Locate the cell with the specified text and output its (x, y) center coordinate. 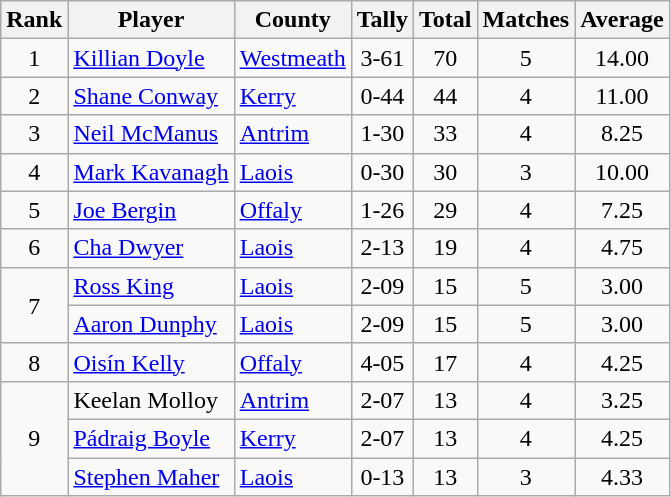
Joe Bergin (151, 210)
Cha Dwyer (151, 248)
Mark Kavanagh (151, 172)
30 (445, 172)
10.00 (622, 172)
29 (445, 210)
33 (445, 134)
14.00 (622, 58)
2-13 (382, 248)
7 (34, 305)
9 (34, 438)
4.33 (622, 477)
Westmeath (292, 58)
0-44 (382, 96)
1-30 (382, 134)
Neil McManus (151, 134)
17 (445, 362)
1 (34, 58)
Stephen Maher (151, 477)
3.25 (622, 400)
Matches (526, 20)
0-30 (382, 172)
Killian Doyle (151, 58)
Player (151, 20)
Shane Conway (151, 96)
Pádraig Boyle (151, 438)
3-61 (382, 58)
11.00 (622, 96)
Ross King (151, 286)
2 (34, 96)
Rank (34, 20)
70 (445, 58)
1-26 (382, 210)
Oisín Kelly (151, 362)
19 (445, 248)
Aaron Dunphy (151, 324)
6 (34, 248)
7.25 (622, 210)
0-13 (382, 477)
8.25 (622, 134)
4.75 (622, 248)
County (292, 20)
4-05 (382, 362)
8 (34, 362)
Average (622, 20)
44 (445, 96)
Tally (382, 20)
Total (445, 20)
Keelan Molloy (151, 400)
